Return the [X, Y] coordinate for the center point of the cell that contains the specified text.  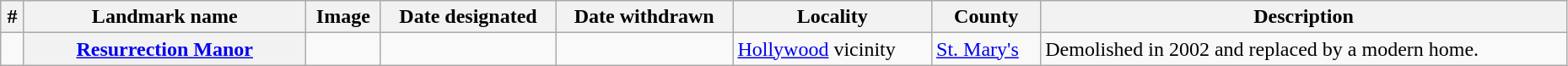
Resurrection Manor [164, 49]
Demolished in 2002 and replaced by a modern home. [1304, 49]
Image [342, 17]
Date designated [467, 17]
Hollywood vicinity [832, 49]
# [12, 17]
Date withdrawn [644, 17]
St. Mary's [987, 49]
Description [1304, 17]
Landmark name [164, 17]
County [987, 17]
Locality [832, 17]
